Pinpoint the cell where the given text exists, returning its [x, y] midpoint coordinate. 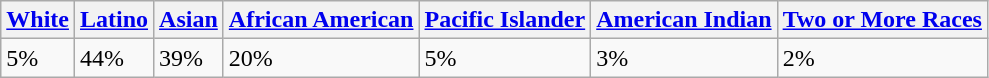
39% [189, 58]
African American [321, 20]
Pacific Islander [505, 20]
2% [882, 58]
Two or More Races [882, 20]
20% [321, 58]
American Indian [684, 20]
White [38, 20]
44% [114, 58]
Latino [114, 20]
Asian [189, 20]
3% [684, 58]
